From the cell containing the given text, extract its center point as [x, y] coordinate. 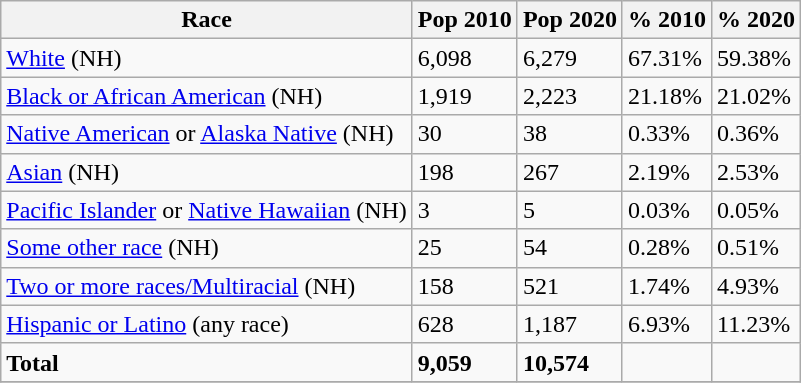
2.19% [666, 172]
67.31% [666, 58]
21.18% [666, 96]
198 [464, 172]
% 2020 [756, 20]
% 2010 [666, 20]
54 [570, 248]
0.28% [666, 248]
0.33% [666, 134]
158 [464, 286]
Race [207, 20]
Pop 2020 [570, 20]
11.23% [756, 324]
59.38% [756, 58]
0.51% [756, 248]
6,098 [464, 58]
21.02% [756, 96]
1,919 [464, 96]
4.93% [756, 286]
25 [464, 248]
White (NH) [207, 58]
3 [464, 210]
1.74% [666, 286]
Pop 2010 [464, 20]
Native American or Alaska Native (NH) [207, 134]
Some other race (NH) [207, 248]
267 [570, 172]
0.03% [666, 210]
Black or African American (NH) [207, 96]
Asian (NH) [207, 172]
0.05% [756, 210]
9,059 [464, 362]
Hispanic or Latino (any race) [207, 324]
0.36% [756, 134]
Total [207, 362]
2,223 [570, 96]
Pacific Islander or Native Hawaiian (NH) [207, 210]
628 [464, 324]
6,279 [570, 58]
6.93% [666, 324]
521 [570, 286]
2.53% [756, 172]
5 [570, 210]
38 [570, 134]
Two or more races/Multiracial (NH) [207, 286]
30 [464, 134]
1,187 [570, 324]
10,574 [570, 362]
